Detect which cell encompasses the target text, then output its [X, Y] center coordinate. 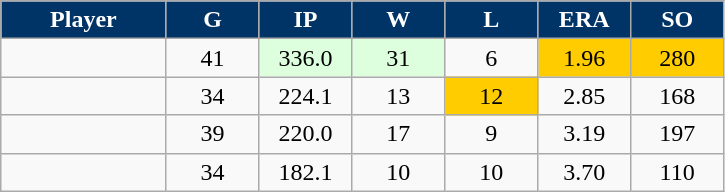
9 [492, 134]
197 [678, 134]
IP [306, 20]
1.96 [584, 58]
SO [678, 20]
12 [492, 96]
31 [398, 58]
L [492, 20]
ERA [584, 20]
224.1 [306, 96]
17 [398, 134]
2.85 [584, 96]
41 [212, 58]
3.70 [584, 172]
13 [398, 96]
110 [678, 172]
6 [492, 58]
G [212, 20]
39 [212, 134]
182.1 [306, 172]
Player [84, 20]
220.0 [306, 134]
168 [678, 96]
336.0 [306, 58]
280 [678, 58]
W [398, 20]
3.19 [584, 134]
